Identify which cell holds the provided text, then report its (X, Y) central coordinate. 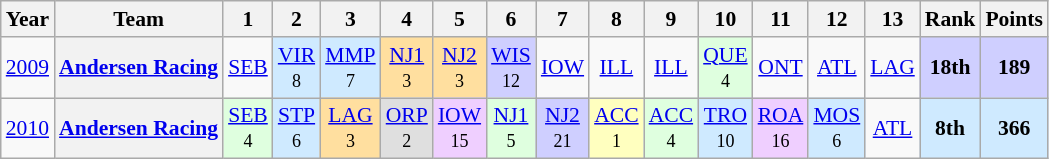
TRO10 (725, 128)
6 (511, 19)
NJ13 (407, 68)
10 (725, 19)
2010 (28, 128)
9 (672, 19)
8 (616, 19)
LAG3 (350, 128)
12 (836, 19)
4 (407, 19)
8th (950, 128)
11 (781, 19)
QUE4 (725, 68)
ACC1 (616, 128)
NJ23 (460, 68)
SEB (248, 68)
MMP7 (350, 68)
18th (950, 68)
3 (350, 19)
2009 (28, 68)
MOS6 (836, 128)
SEB4 (248, 128)
IOW15 (460, 128)
7 (562, 19)
LAG (892, 68)
13 (892, 19)
ROA16 (781, 128)
Team (138, 19)
ACC4 (672, 128)
NJ15 (511, 128)
WIS12 (511, 68)
189 (1014, 68)
5 (460, 19)
STP6 (296, 128)
ORP2 (407, 128)
Year (28, 19)
366 (1014, 128)
Rank (950, 19)
ONT (781, 68)
NJ221 (562, 128)
2 (296, 19)
IOW (562, 68)
1 (248, 19)
Points (1014, 19)
VIR8 (296, 68)
